Return (x, y) of the center of cell containing provided text 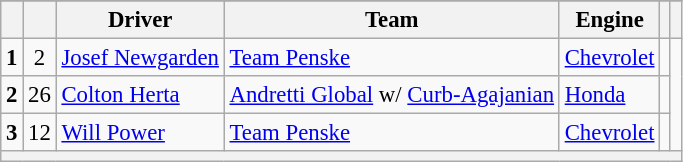
Engine (609, 20)
12 (40, 133)
1 (12, 58)
Josef Newgarden (140, 58)
Team (392, 20)
Honda (609, 95)
Driver (140, 20)
Andretti Global w/ Curb-Agajanian (392, 95)
26 (40, 95)
3 (12, 133)
Will Power (140, 133)
Colton Herta (140, 95)
